Locate the cell with the specified text and output its (x, y) center coordinate. 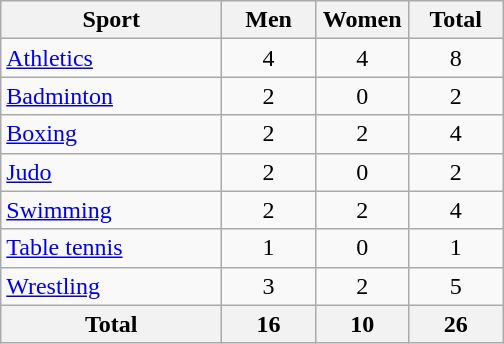
Swimming (112, 210)
Judo (112, 172)
8 (456, 58)
Table tennis (112, 248)
16 (269, 324)
5 (456, 286)
Badminton (112, 96)
Wrestling (112, 286)
10 (362, 324)
Athletics (112, 58)
Boxing (112, 134)
Men (269, 20)
Sport (112, 20)
Women (362, 20)
3 (269, 286)
26 (456, 324)
